For the text-containing cell, return its midpoint in (x, y) coordinate format. 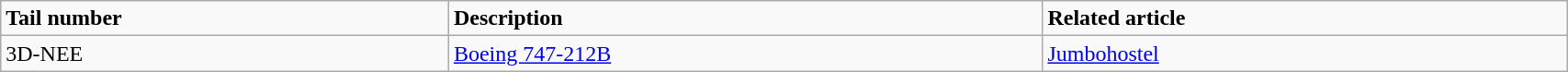
Description (746, 18)
3D-NEE (225, 54)
Related article (1304, 18)
Tail number (225, 18)
Jumbohostel (1304, 54)
Boeing 747-212B (746, 54)
